Detect which cell encompasses the target text, then output its [X, Y] center coordinate. 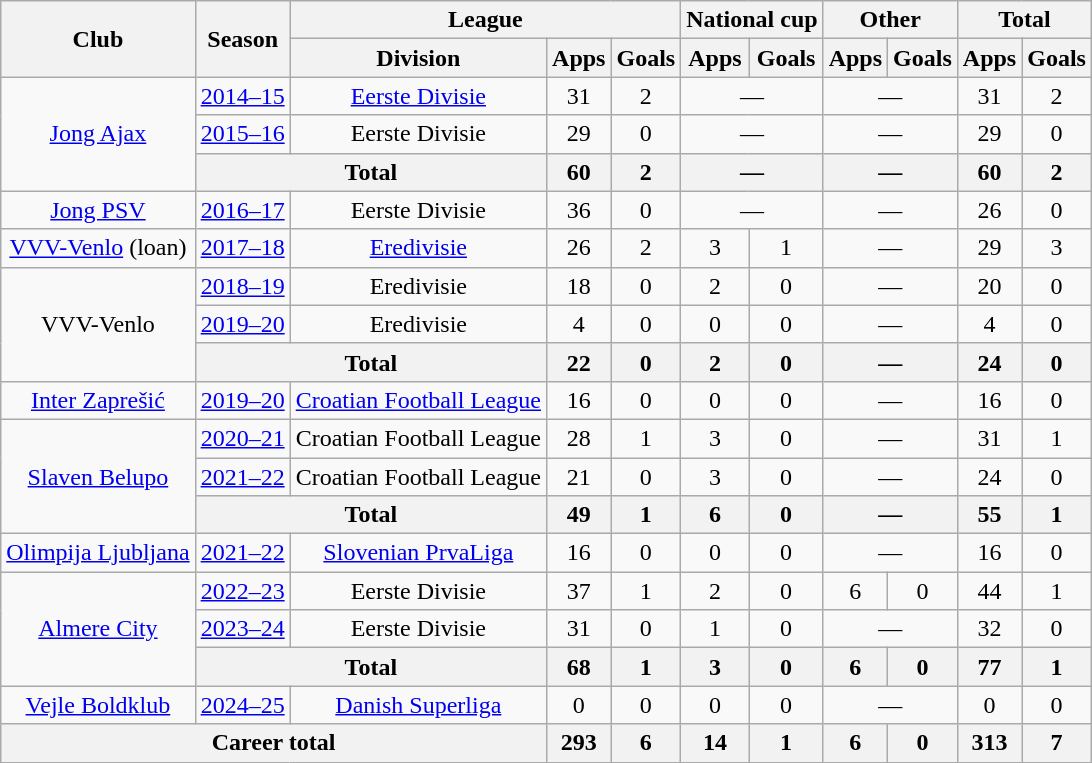
2018–19 [242, 286]
Almere City [98, 629]
28 [579, 438]
37 [579, 591]
Division [418, 58]
VVV-Venlo (loan) [98, 248]
2023–24 [242, 629]
Slaven Belupo [98, 476]
7 [1057, 743]
77 [989, 667]
2022–23 [242, 591]
Season [242, 39]
Other [890, 20]
Jong PSV [98, 210]
2014–15 [242, 96]
68 [579, 667]
21 [579, 477]
36 [579, 210]
32 [989, 629]
2020–21 [242, 438]
Inter Zaprešić [98, 400]
22 [579, 362]
2015–16 [242, 134]
Vejle Boldklub [98, 705]
League [486, 20]
14 [715, 743]
Slovenian PrvaLiga [418, 553]
2016–17 [242, 210]
Olimpija Ljubljana [98, 553]
2024–25 [242, 705]
20 [989, 286]
VVV-Venlo [98, 324]
18 [579, 286]
National cup [752, 20]
2017–18 [242, 248]
293 [579, 743]
Danish Superliga [418, 705]
49 [579, 515]
Club [98, 39]
Jong Ajax [98, 134]
313 [989, 743]
Career total [274, 743]
55 [989, 515]
44 [989, 591]
